Provide the [X, Y] coordinate of the cell's center where the given text is located.  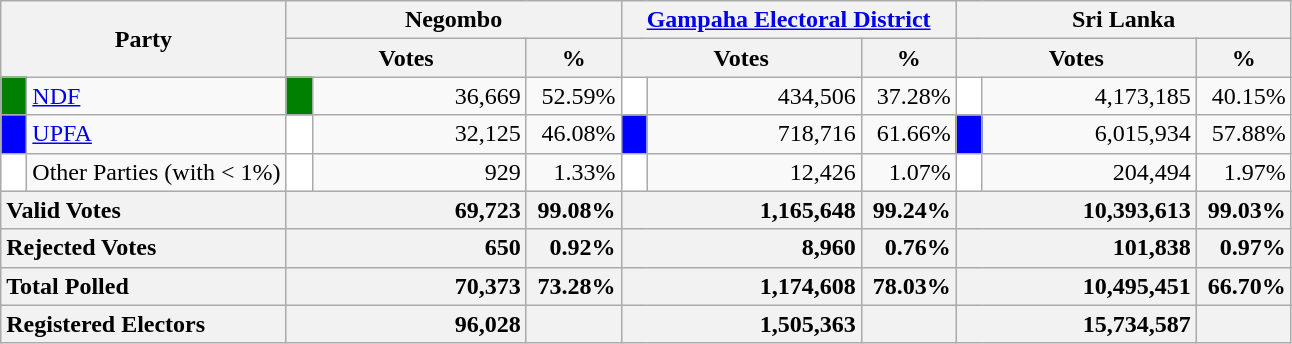
6,015,934 [1089, 134]
101,838 [1076, 248]
0.92% [574, 248]
99.24% [908, 210]
52.59% [574, 96]
929 [419, 172]
73.28% [574, 286]
1,165,648 [741, 210]
96,028 [406, 324]
10,495,451 [1076, 286]
650 [406, 248]
1,505,363 [741, 324]
NDF [156, 96]
Valid Votes [144, 210]
204,494 [1089, 172]
1.97% [1244, 172]
8,960 [741, 248]
434,506 [754, 96]
32,125 [419, 134]
78.03% [908, 286]
66.70% [1244, 286]
1.33% [574, 172]
70,373 [406, 286]
69,723 [406, 210]
99.08% [574, 210]
0.76% [908, 248]
Sri Lanka [1124, 20]
99.03% [1244, 210]
40.15% [1244, 96]
Gampaha Electoral District [788, 20]
Registered Electors [144, 324]
Negombo [454, 20]
718,716 [754, 134]
10,393,613 [1076, 210]
Other Parties (with < 1%) [156, 172]
37.28% [908, 96]
15,734,587 [1076, 324]
Rejected Votes [144, 248]
Party [144, 39]
61.66% [908, 134]
46.08% [574, 134]
Total Polled [144, 286]
UPFA [156, 134]
12,426 [754, 172]
0.97% [1244, 248]
57.88% [1244, 134]
36,669 [419, 96]
1.07% [908, 172]
4,173,185 [1089, 96]
1,174,608 [741, 286]
